Locate the cell with the specified text and output its [X, Y] center coordinate. 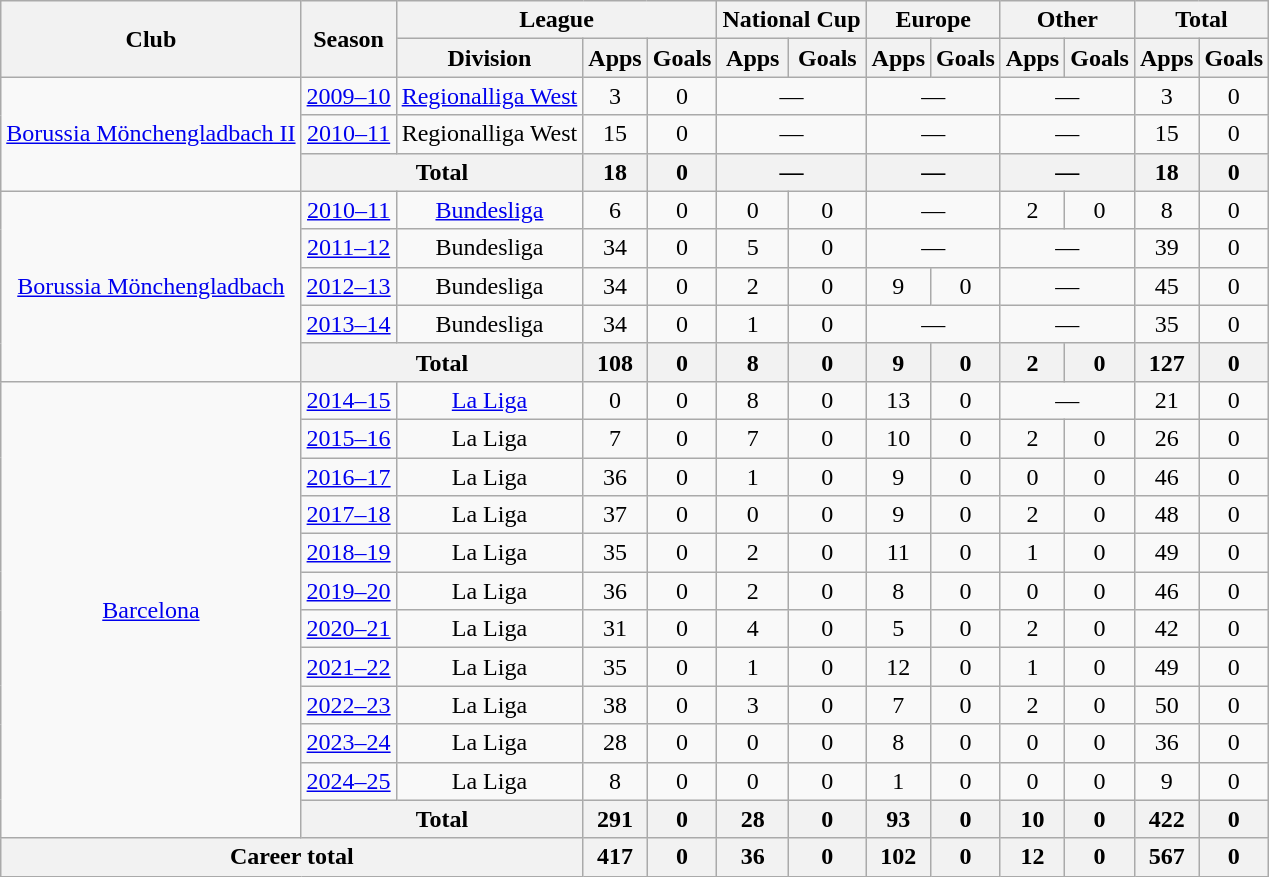
37 [615, 515]
National Cup [792, 20]
93 [898, 819]
2020–21 [348, 629]
2016–17 [348, 477]
2015–16 [348, 438]
42 [1166, 629]
Borussia Mönchengladbach II [151, 134]
291 [615, 819]
108 [615, 362]
2021–22 [348, 667]
Barcelona [151, 610]
422 [1166, 819]
2023–24 [348, 743]
127 [1166, 362]
4 [753, 629]
50 [1166, 705]
Division [490, 58]
2024–25 [348, 781]
2009–10 [348, 96]
39 [1166, 248]
26 [1166, 438]
Career total [292, 857]
2012–13 [348, 286]
11 [898, 553]
Club [151, 39]
Season [348, 39]
21 [1166, 400]
2022–23 [348, 705]
567 [1166, 857]
Other [1067, 20]
102 [898, 857]
2019–20 [348, 591]
45 [1166, 286]
Europe [933, 20]
6 [615, 210]
2018–19 [348, 553]
Borussia Mönchengladbach [151, 286]
2017–18 [348, 515]
2013–14 [348, 324]
2011–12 [348, 248]
38 [615, 705]
2014–15 [348, 400]
417 [615, 857]
31 [615, 629]
13 [898, 400]
League [556, 20]
48 [1166, 515]
